Search for the cell housing the specified text and yield its (x, y) center coordinate. 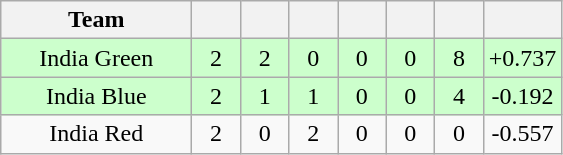
8 (460, 58)
+0.737 (522, 58)
India Green (96, 58)
Team (96, 20)
4 (460, 96)
-0.192 (522, 96)
-0.557 (522, 134)
India Red (96, 134)
India Blue (96, 96)
